Identify which cell holds the provided text, then report its (x, y) central coordinate. 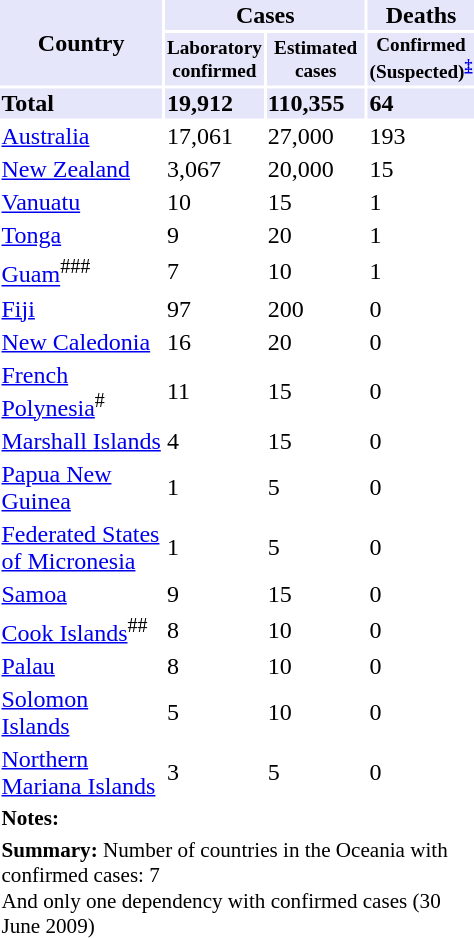
Papua New Guinea (81, 488)
Confirmed(Suspected)‡ (421, 60)
3,067 (214, 170)
16 (214, 341)
4 (214, 441)
Cook Islands## (81, 630)
3 (214, 772)
Marshall Islands (81, 441)
Palau (81, 666)
Estimated cases (316, 60)
Fiji (81, 308)
27,000 (316, 137)
Northern Mariana Islands (81, 772)
17,061 (214, 137)
200 (316, 308)
New Zealand (81, 170)
Guam### (81, 272)
Australia (81, 137)
11 (214, 390)
New Caledonia (81, 341)
Solomon Islands (81, 712)
Notes: (237, 818)
Federated States of Micronesia (81, 548)
Country (81, 43)
7 (214, 272)
Laboratory confirmed (214, 60)
20,000 (316, 170)
110,355 (316, 104)
French Polynesia# (81, 390)
Total (81, 104)
19,912 (214, 104)
Tonga (81, 236)
97 (214, 308)
Cases (265, 15)
Vanuatu (81, 203)
Samoa (81, 594)
193 (421, 137)
Deaths (421, 15)
64 (421, 104)
